Scan for the cell matching the given text and deliver its [X, Y] coordinate at center. 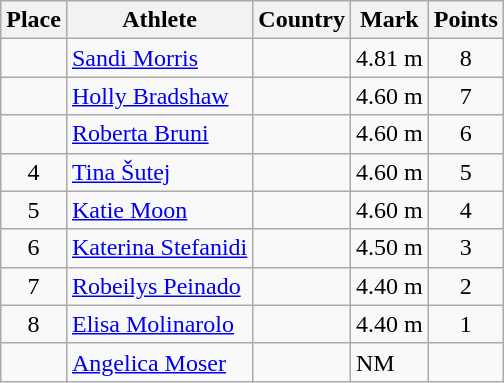
Place [34, 20]
Robeilys Peinado [159, 286]
Katie Moon [159, 210]
Points [466, 20]
2 [466, 286]
Roberta Bruni [159, 134]
Mark [390, 20]
Holly Bradshaw [159, 96]
Angelica Moser [159, 362]
4.81 m [390, 58]
NM [390, 362]
Athlete [159, 20]
Tina Šutej [159, 172]
Elisa Molinarolo [159, 324]
3 [466, 248]
4.50 m [390, 248]
Sandi Morris [159, 58]
1 [466, 324]
Katerina Stefanidi [159, 248]
Country [302, 20]
